Detect which cell encompasses the target text, then output its [X, Y] center coordinate. 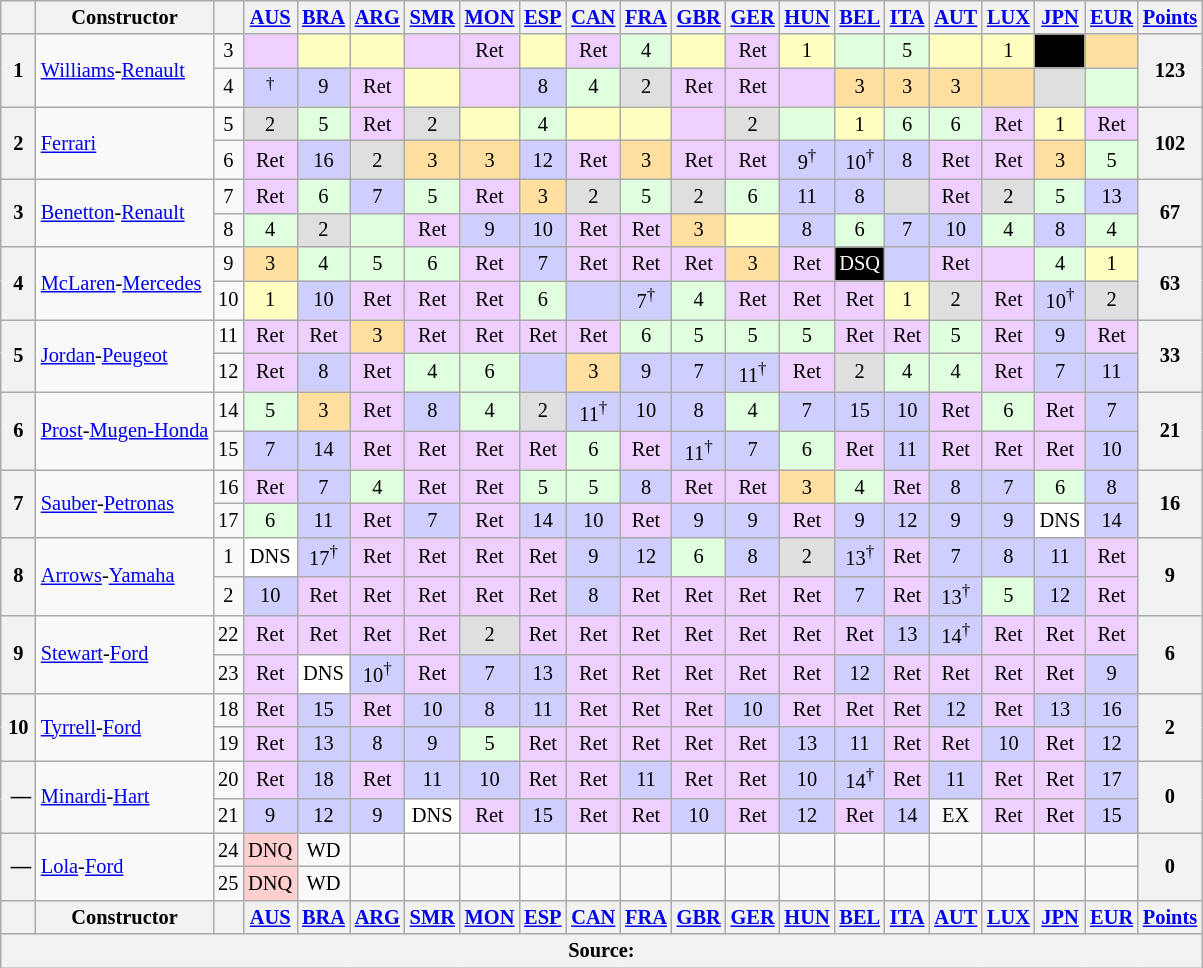
63 [1170, 284]
Source: [602, 951]
24 [228, 850]
McLaren-Mercedes [124, 284]
Williams-Renault [124, 70]
Jordan-Peugeot [124, 356]
19 [228, 743]
† [270, 88]
Tyrrell-Ford [124, 726]
20 [228, 780]
22 [228, 634]
25 [228, 883]
Minardi-Hart [124, 796]
Arrows-Yamaha [124, 576]
DSQ [859, 264]
Lola-Ford [124, 866]
123 [1170, 70]
9† [806, 160]
102 [1170, 144]
33 [1170, 356]
EX [956, 816]
Ferrari [124, 144]
67 [1170, 212]
Benetton-Renault [124, 212]
7† [646, 300]
Stewart-Ford [124, 654]
17† [324, 556]
Prost-Mugen-Honda [124, 431]
Sauber-Petronas [124, 504]
23 [228, 674]
